Find where the given text appears and provide that cell's center as [X, Y] coordinate. 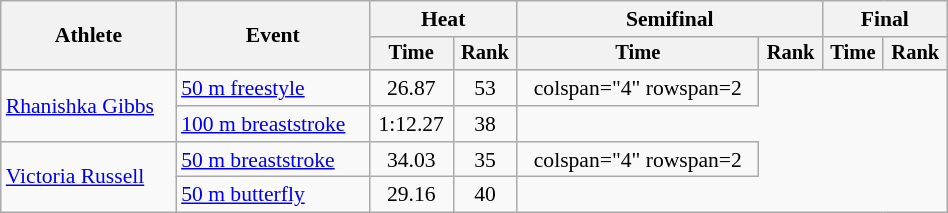
34.03 [411, 160]
38 [485, 124]
Athlete [88, 36]
Final [884, 19]
Victoria Russell [88, 178]
Event [272, 36]
26.87 [411, 88]
29.16 [411, 195]
Rhanishka Gibbs [88, 106]
50 m freestyle [272, 88]
40 [485, 195]
50 m butterfly [272, 195]
Semifinal [670, 19]
35 [485, 160]
1:12.27 [411, 124]
53 [485, 88]
Heat [442, 19]
100 m breaststroke [272, 124]
50 m breaststroke [272, 160]
